Return (x, y) of the center of cell containing provided text 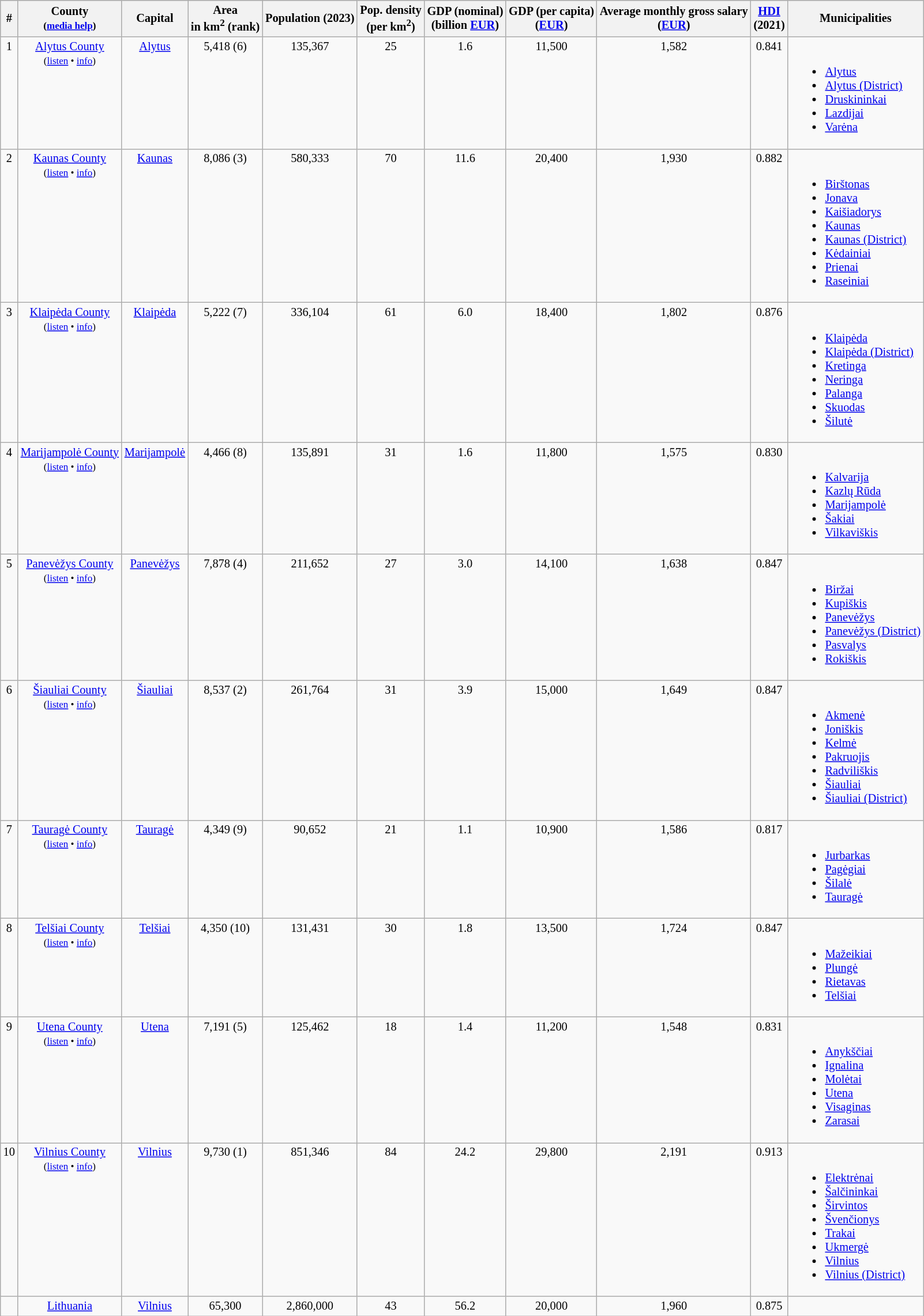
70 (390, 225)
4,349 (9) (225, 869)
261,764 (310, 750)
43 (390, 1306)
JurbarkasPagėgiaiŠilalėTauragė (856, 869)
3 (9, 372)
90,652 (310, 869)
30 (390, 967)
1.8 (465, 967)
11.6 (465, 225)
851,346 (310, 1219)
0.817 (769, 869)
Vilnius County(listen • info) (70, 1219)
Šiauliai County(listen • info) (70, 750)
0.831 (769, 1080)
29,800 (551, 1219)
0.882 (769, 225)
AnykščiaiIgnalinaMolėtaiUtenaVisaginasZarasai (856, 1080)
ElektrėnaiŠalčininkaiŠirvintosŠvenčionysTrakaiUkmergėVilniusVilnius (District) (856, 1219)
KalvarijaKazlų RūdaMarijampolėŠakiaiVilkaviškis (856, 498)
1,548 (674, 1080)
24.2 (465, 1219)
135,367 (310, 92)
7,191 (5) (225, 1080)
Kaunas (155, 225)
2,860,000 (310, 1306)
61 (390, 372)
56.2 (465, 1306)
20,000 (551, 1306)
1,802 (674, 372)
Kaunas County(listen • info) (70, 225)
25 (390, 92)
65,300 (225, 1306)
27 (390, 617)
BiržaiKupiškisPanevėžysPanevėžys (District)PasvalysRokiškis (856, 617)
7 (9, 869)
1,582 (674, 92)
0.875 (769, 1306)
1,930 (674, 225)
13,500 (551, 967)
Marijampolė (155, 498)
131,431 (310, 967)
8,086 (3) (225, 225)
18,400 (551, 372)
KlaipėdaKlaipėda (District)KretingaNeringaPalangaSkuodasŠilutė (856, 372)
84 (390, 1219)
HDI(2021) (769, 18)
1,638 (674, 617)
2,191 (674, 1219)
AlytusAlytus (District)DruskininkaiLazdijaiVarėna (856, 92)
Klaipėda (155, 372)
Tauragė County(listen • info) (70, 869)
135,891 (310, 498)
18 (390, 1080)
20,400 (551, 225)
4,350 (10) (225, 967)
5,418 (6) (225, 92)
125,462 (310, 1080)
9 (9, 1080)
9,730 (1) (225, 1219)
6 (9, 750)
Population (2023) (310, 18)
8 (9, 967)
10 (9, 1219)
3.9 (465, 750)
Klaipėda County(listen • info) (70, 372)
Lithuania (70, 1306)
11,800 (551, 498)
Utena County(listen • info) (70, 1080)
Telšiai County(listen • info) (70, 967)
11,200 (551, 1080)
Areain km2 (rank) (225, 18)
21 (390, 869)
1,649 (674, 750)
Tauragė (155, 869)
GDP (nominal)(billion EUR) (465, 18)
Panevėžys County(listen • info) (70, 617)
15,000 (551, 750)
1.4 (465, 1080)
Telšiai (155, 967)
Šiauliai (155, 750)
BirštonasJonavaKaišiadorysKaunasKaunas (District)KėdainiaiPrienaiRaseiniai (856, 225)
0.913 (769, 1219)
0.841 (769, 92)
8,537 (2) (225, 750)
Utena (155, 1080)
1,724 (674, 967)
# (9, 18)
Alytus County(listen • info) (70, 92)
Pop. density(per km2) (390, 18)
1,586 (674, 869)
5 (9, 617)
Average monthly gross salary(EUR) (674, 18)
Marijampolė County(listen • info) (70, 498)
0.876 (769, 372)
7,878 (4) (225, 617)
11,500 (551, 92)
1,960 (674, 1306)
336,104 (310, 372)
4,466 (8) (225, 498)
GDP (per capita)(EUR) (551, 18)
County(media help) (70, 18)
211,652 (310, 617)
10,900 (551, 869)
Alytus (155, 92)
4 (9, 498)
580,333 (310, 225)
14,100 (551, 617)
MažeikiaiPlungėRietavasTelšiai (856, 967)
3.0 (465, 617)
6.0 (465, 372)
Capital (155, 18)
2 (9, 225)
Panevėžys (155, 617)
1 (9, 92)
Municipalities (856, 18)
1.1 (465, 869)
5,222 (7) (225, 372)
1,575 (674, 498)
0.830 (769, 498)
AkmenėJoniškisKelmėPakruojisRadviliškisŠiauliaiŠiauliai (District) (856, 750)
